Search for the cell housing the specified text and yield its [X, Y] center coordinate. 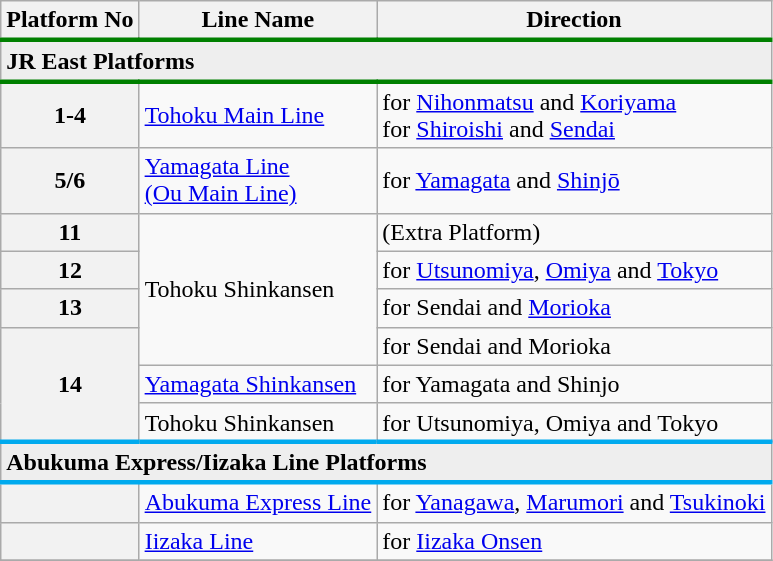
13 [70, 308]
JR East Platforms [386, 60]
Yamagata Line(Ou Main Line) [258, 180]
for Iizaka Onsen [574, 541]
Tohoku Main Line [258, 114]
Direction [574, 21]
Yamagata Shinkansen [258, 384]
Iizaka Line [258, 541]
14 [70, 384]
Platform No [70, 21]
5/6 [70, 180]
1-4 [70, 114]
for Yamagata and Shinjo [574, 384]
Line Name [258, 21]
for Nihonmatsu and Koriyamafor Shiroishi and Sendai [574, 114]
12 [70, 270]
for Yamagata and Shinjō [574, 180]
Abukuma Express Line [258, 502]
for Yanagawa, Marumori and Tsukinoki [574, 502]
(Extra Platform) [574, 232]
Abukuma Express/Iizaka Line Platforms [386, 462]
11 [70, 232]
